For the text-containing cell, return its midpoint in (X, Y) coordinate format. 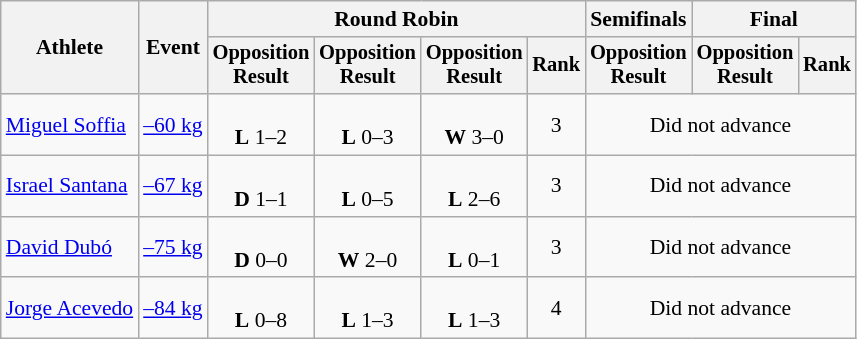
L 1–2 (262, 124)
–75 kg (172, 248)
D 0–0 (262, 248)
D 1–1 (262, 186)
L 0–8 (262, 308)
Athlete (70, 48)
Miguel Soffia (70, 124)
L 0–1 (474, 248)
L 0–5 (368, 186)
Jorge Acevedo (70, 308)
L 2–6 (474, 186)
David Dubó (70, 248)
–60 kg (172, 124)
W 2–0 (368, 248)
L 0–3 (368, 124)
4 (556, 308)
Event (172, 48)
–84 kg (172, 308)
Round Robin (396, 19)
Final (774, 19)
–67 kg (172, 186)
Israel Santana (70, 186)
Semifinals (638, 19)
W 3–0 (474, 124)
